Return the [x, y] coordinate for the center point of the cell that contains the specified text.  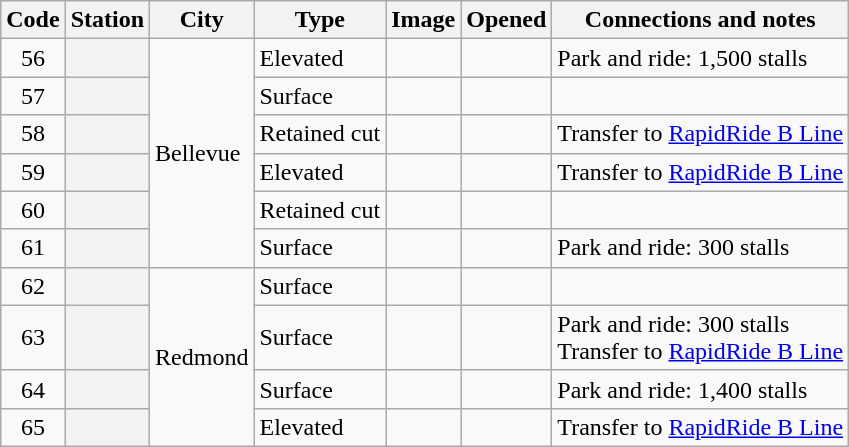
Redmond [202, 356]
58 [33, 134]
56 [33, 58]
Type [320, 20]
Park and ride: 300 stalls [700, 248]
62 [33, 286]
Station [107, 20]
59 [33, 172]
Park and ride: 300 stallsTransfer to RapidRide B Line [700, 338]
Connections and notes [700, 20]
Code [33, 20]
61 [33, 248]
65 [33, 427]
Park and ride: 1,400 stalls [700, 389]
63 [33, 338]
Image [424, 20]
64 [33, 389]
Park and ride: 1,500 stalls [700, 58]
City [202, 20]
60 [33, 210]
Bellevue [202, 153]
Opened [506, 20]
57 [33, 96]
